Find where the given text appears and provide that cell's center as [x, y] coordinate. 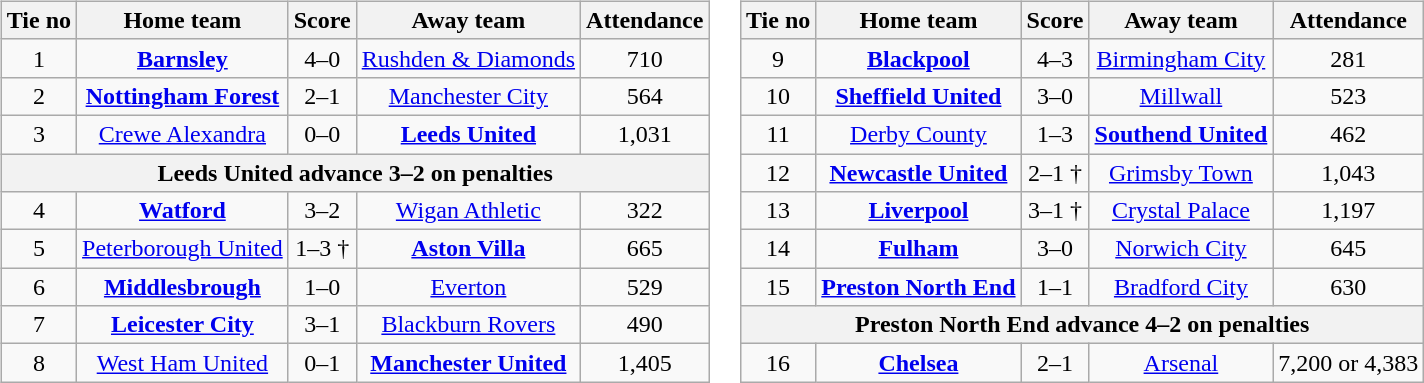
Nottingham Forest [183, 96]
14 [778, 249]
Grimsby Town [1181, 173]
4 [38, 211]
Leeds United [468, 134]
7 [38, 325]
6 [38, 287]
10 [778, 96]
0–0 [322, 134]
322 [645, 211]
9 [778, 58]
1–0 [322, 287]
Peterborough United [183, 249]
West Ham United [183, 363]
Preston North End [918, 287]
490 [645, 325]
1,197 [1348, 211]
Southend United [1181, 134]
15 [778, 287]
Leicester City [183, 325]
Barnsley [183, 58]
Blackburn Rovers [468, 325]
3–2 [322, 211]
1,043 [1348, 173]
1,405 [645, 363]
1,031 [645, 134]
11 [778, 134]
Crystal Palace [1181, 211]
281 [1348, 58]
Manchester United [468, 363]
Derby County [918, 134]
Preston North End advance 4–2 on penalties [1082, 325]
Blackpool [918, 58]
Sheffield United [918, 96]
710 [645, 58]
12 [778, 173]
Fulham [918, 249]
Bradford City [1181, 287]
Manchester City [468, 96]
2 [38, 96]
Leeds United advance 3–2 on penalties [355, 173]
Rushden & Diamonds [468, 58]
529 [645, 287]
Everton [468, 287]
564 [645, 96]
Norwich City [1181, 249]
462 [1348, 134]
16 [778, 363]
Liverpool [918, 211]
Wigan Athletic [468, 211]
665 [645, 249]
Aston Villa [468, 249]
523 [1348, 96]
8 [38, 363]
Birmingham City [1181, 58]
Chelsea [918, 363]
Arsenal [1181, 363]
3–1 † [1055, 211]
1–3 [1055, 134]
Millwall [1181, 96]
5 [38, 249]
1–1 [1055, 287]
630 [1348, 287]
3–1 [322, 325]
Watford [183, 211]
1–3 † [322, 249]
Newcastle United [918, 173]
3 [38, 134]
Crewe Alexandra [183, 134]
0–1 [322, 363]
Middlesbrough [183, 287]
645 [1348, 249]
4–0 [322, 58]
1 [38, 58]
13 [778, 211]
2–1 † [1055, 173]
7,200 or 4,383 [1348, 363]
4–3 [1055, 58]
